Pinpoint the cell where the given text exists, returning its (X, Y) midpoint coordinate. 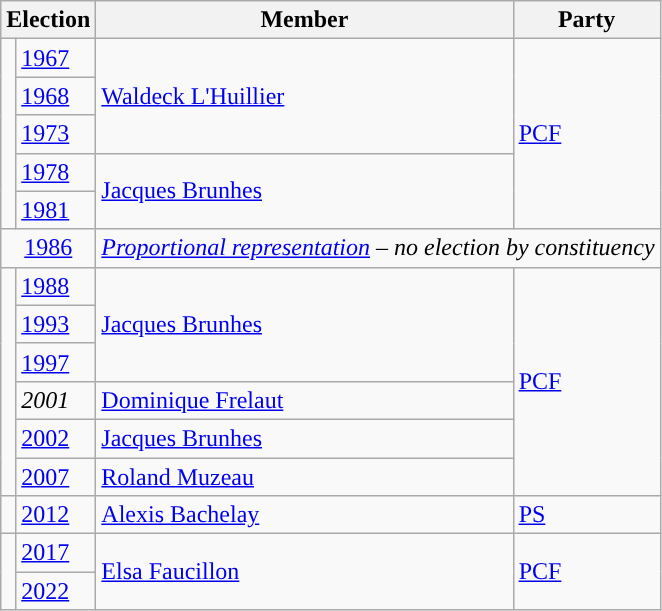
Alexis Bachelay (304, 515)
Proportional representation – no election by constituency (378, 248)
2007 (56, 477)
Elsa Faucillon (304, 572)
Member (304, 20)
1978 (56, 172)
2012 (56, 515)
1973 (56, 134)
2022 (56, 591)
2002 (56, 438)
Waldeck L'Huillier (304, 96)
Election (48, 20)
2017 (56, 553)
1981 (56, 210)
Party (586, 20)
Roland Muzeau (304, 477)
PS (586, 515)
1993 (56, 324)
1968 (56, 96)
Dominique Frelaut (304, 400)
2001 (56, 400)
1967 (56, 58)
1986 (48, 248)
1988 (56, 286)
1997 (56, 362)
